Find where the given text appears and provide that cell's center as (x, y) coordinate. 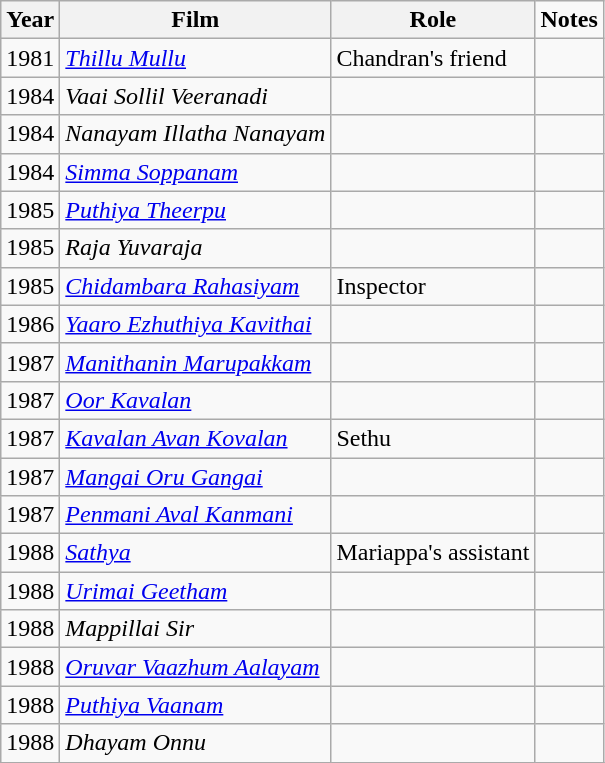
Mariappa's assistant (433, 553)
Penmani Aval Kanmani (196, 515)
Yaaro Ezhuthiya Kavithai (196, 324)
Manithanin Marupakkam (196, 362)
Dhayam Onnu (196, 743)
Oruvar Vaazhum Aalayam (196, 667)
Nanayam Illatha Nanayam (196, 134)
Chandran's friend (433, 58)
Mappillai Sir (196, 629)
Mangai Oru Gangai (196, 477)
Raja Yuvaraja (196, 248)
Chidambara Rahasiyam (196, 286)
Film (196, 20)
Kavalan Avan Kovalan (196, 438)
Year (30, 20)
Inspector (433, 286)
1986 (30, 324)
Thillu Mullu (196, 58)
1981 (30, 58)
Notes (569, 20)
Sathya (196, 553)
Vaai Sollil Veeranadi (196, 96)
Puthiya Vaanam (196, 705)
Role (433, 20)
Sethu (433, 438)
Oor Kavalan (196, 400)
Urimai Geetham (196, 591)
Puthiya Theerpu (196, 210)
Simma Soppanam (196, 172)
